From the cell containing the given text, extract its center point as [X, Y] coordinate. 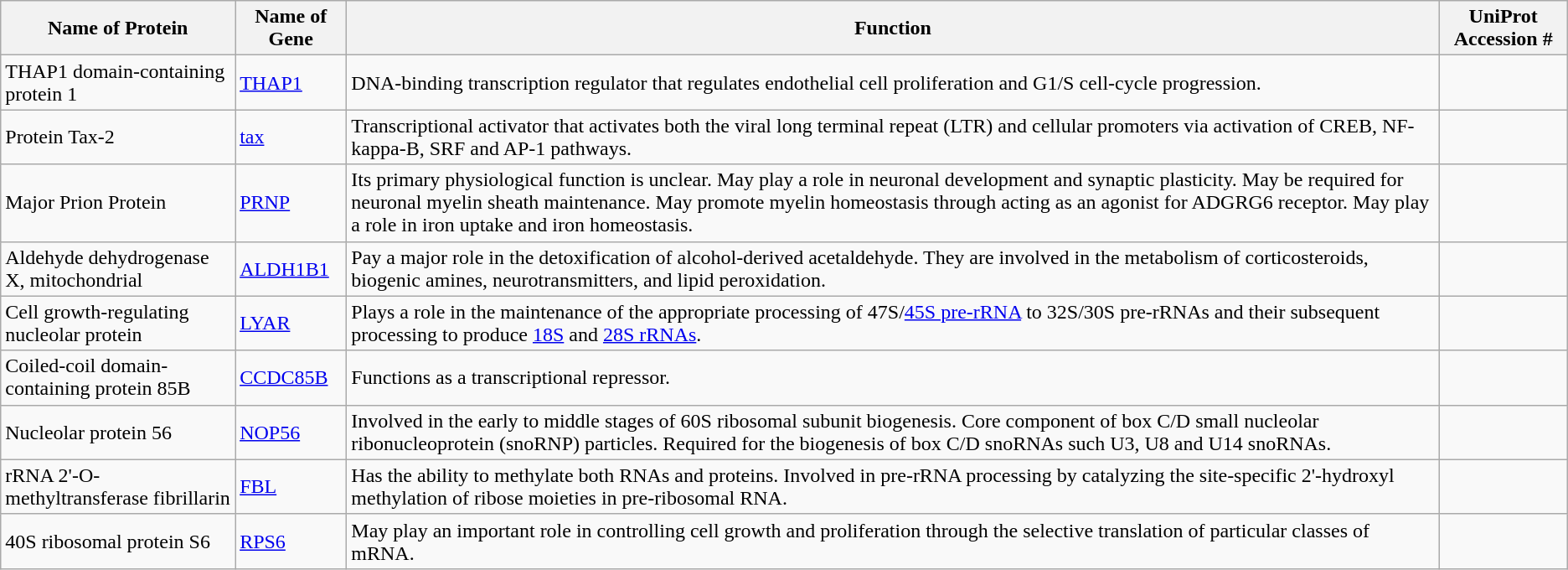
Coiled-coil domain-containing protein 85B [118, 377]
CCDC85B [291, 377]
THAP1 domain-containing protein 1 [118, 82]
FBL [291, 486]
Name of Gene [291, 28]
DNA-binding transcription regulator that regulates endothelial cell proliferation and G1/S cell-cycle progression. [893, 82]
Nucleolar protein 56 [118, 433]
LYAR [291, 324]
THAP1 [291, 82]
Aldehyde dehydrogenase X, mitochondrial [118, 268]
Major Prion Protein [118, 203]
Functions as a transcriptional repressor. [893, 377]
Name of Protein [118, 28]
tax [291, 137]
UniProt Accession # [1503, 28]
ALDH1B1 [291, 268]
RPS6 [291, 541]
Function [893, 28]
NOP56 [291, 433]
PRNP [291, 203]
40S ribosomal protein S6 [118, 541]
rRNA 2'-O-methyltransferase fibrillarin [118, 486]
May play an important role in controlling cell growth and proliferation through the selective translation of particular classes of mRNA. [893, 541]
Cell growth-regulating nucleolar protein [118, 324]
Protein Tax-2 [118, 137]
